Capture the cell that displays the provided text and extract its (X, Y) central coordinate. 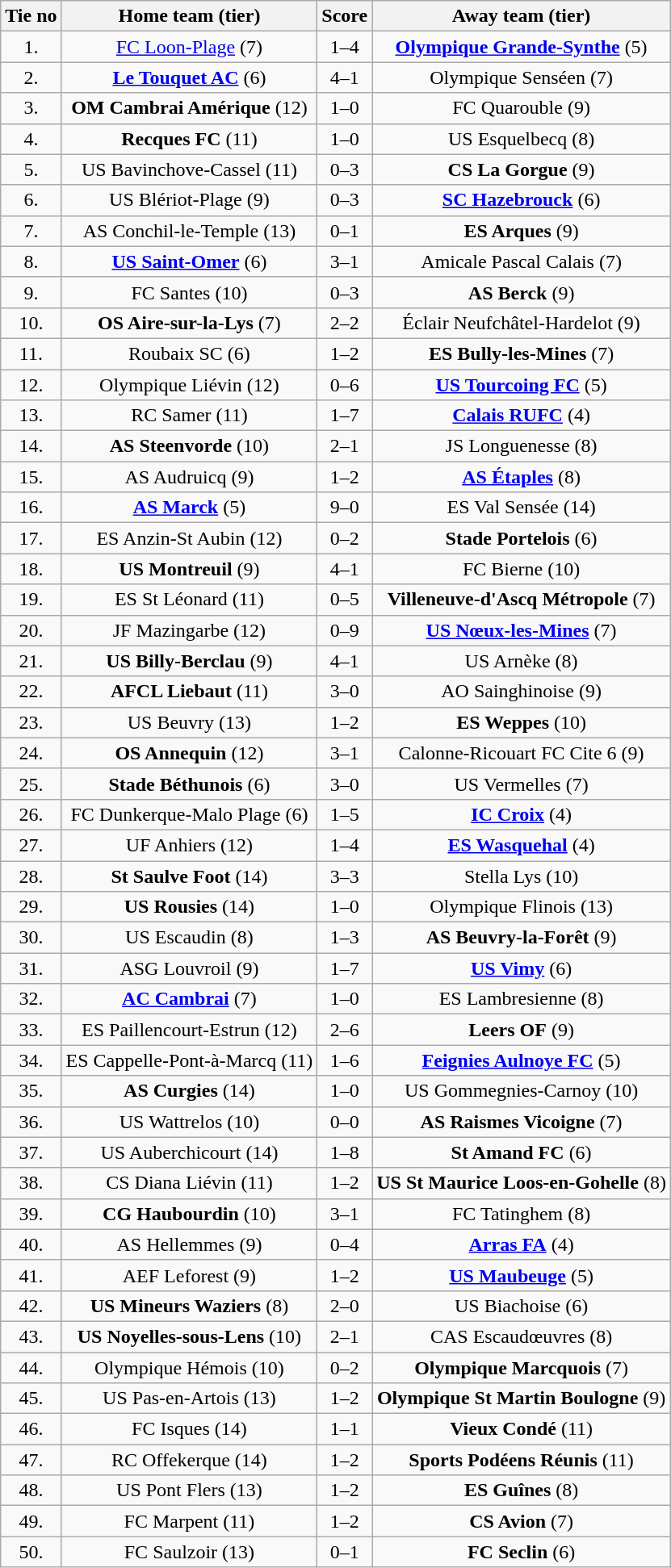
Le Touquet AC (6) (189, 77)
37. (31, 1152)
St Amand FC (6) (522, 1152)
0–5 (345, 600)
CS Avion (7) (522, 1521)
Sports Podéens Réunis (11) (522, 1460)
14. (31, 446)
FC Loon-Plage (7) (189, 47)
CS Diana Liévin (11) (189, 1183)
CS La Gorgue (9) (522, 169)
17. (31, 538)
Éclair Neufchâtel-Hardelot (9) (522, 323)
AS Raismes Vicoigne (7) (522, 1122)
OS Annequin (12) (189, 753)
CG Haubourdin (10) (189, 1214)
FC Saulzoir (13) (189, 1552)
AS Audruicq (9) (189, 477)
0–0 (345, 1122)
UF Anhiers (12) (189, 845)
2–2 (345, 323)
6. (31, 200)
0–4 (345, 1244)
Stella Lys (10) (522, 876)
OM Cambrai Amérique (12) (189, 108)
US Wattrelos (10) (189, 1122)
2–0 (345, 1306)
FC Seclin (6) (522, 1552)
RC Offekerque (14) (189, 1460)
SC Hazebrouck (6) (522, 200)
US Vimy (6) (522, 968)
Leers OF (9) (522, 1030)
Olympique St Martin Boulogne (9) (522, 1399)
AS Conchil-le-Temple (13) (189, 231)
US Maubeuge (5) (522, 1275)
US Gommegnies-Carnoy (10) (522, 1091)
US Esquelbecq (8) (522, 139)
AS Beuvry-la-Forêt (9) (522, 938)
2–6 (345, 1030)
US Mineurs Waziers (8) (189, 1306)
44. (31, 1368)
1–3 (345, 938)
AS Curgies (14) (189, 1091)
Calais RUFC (4) (522, 416)
US Escaudin (8) (189, 938)
9. (31, 292)
47. (31, 1460)
AS Steenvorde (10) (189, 446)
US Noyelles-sous-Lens (10) (189, 1336)
30. (31, 938)
10. (31, 323)
US Montreuil (9) (189, 569)
0–6 (345, 385)
US Vermelles (7) (522, 784)
Arras FA (4) (522, 1244)
US Rousies (14) (189, 907)
1–8 (345, 1152)
36. (31, 1122)
20. (31, 630)
8. (31, 261)
US St Maurice Loos-en-Gohelle (8) (522, 1183)
21. (31, 661)
Vieux Condé (11) (522, 1429)
Olympique Flinois (13) (522, 907)
CAS Escaudœuvres (8) (522, 1336)
Olympique Marcquois (7) (522, 1368)
RC Samer (11) (189, 416)
22. (31, 692)
1. (31, 47)
FC Bierne (10) (522, 569)
ES Arques (9) (522, 231)
4. (31, 139)
JS Longuenesse (8) (522, 446)
FC Isques (14) (189, 1429)
FC Dunkerque-Malo Plage (6) (189, 814)
24. (31, 753)
US Auberchicourt (14) (189, 1152)
25. (31, 784)
31. (31, 968)
18. (31, 569)
St Saulve Foot (14) (189, 876)
ES Cappelle-Pont-à-Marcq (11) (189, 1060)
50. (31, 1552)
27. (31, 845)
ASG Louvroil (9) (189, 968)
Calonne-Ricouart FC Cite 6 (9) (522, 753)
US Bavinchove-Cassel (11) (189, 169)
OS Aire-sur-la-Lys (7) (189, 323)
32. (31, 999)
1–6 (345, 1060)
Stade Béthunois (6) (189, 784)
3–3 (345, 876)
Stade Portelois (6) (522, 538)
1–1 (345, 1429)
AS Berck (9) (522, 292)
26. (31, 814)
46. (31, 1429)
33. (31, 1030)
40. (31, 1244)
38. (31, 1183)
39. (31, 1214)
ES Bully-les-Mines (7) (522, 353)
Away team (tier) (522, 16)
43. (31, 1336)
1–5 (345, 814)
Feignies Aulnoye FC (5) (522, 1060)
Roubaix SC (6) (189, 353)
41. (31, 1275)
Olympique Grande-Synthe (5) (522, 47)
3. (31, 108)
34. (31, 1060)
13. (31, 416)
ES Guînes (8) (522, 1491)
Olympique Hémois (10) (189, 1368)
Amicale Pascal Calais (7) (522, 261)
US Saint-Omer (6) (189, 261)
Olympique Senséen (7) (522, 77)
2. (31, 77)
ES Lambresienne (8) (522, 999)
FC Santes (10) (189, 292)
AS Étaples (8) (522, 477)
FC Quarouble (9) (522, 108)
JF Mazingarbe (12) (189, 630)
35. (31, 1091)
US Blériot-Plage (9) (189, 200)
AS Marck (5) (189, 508)
FC Marpent (11) (189, 1521)
IC Croix (4) (522, 814)
0–9 (345, 630)
11. (31, 353)
ES Weppes (10) (522, 722)
Villeneuve-d'Ascq Métropole (7) (522, 600)
US Tourcoing FC (5) (522, 385)
ES Paillencourt-Estrun (12) (189, 1030)
US Nœux-les-Mines (7) (522, 630)
12. (31, 385)
AEF Leforest (9) (189, 1275)
ES Wasquehal (4) (522, 845)
49. (31, 1521)
US Beuvry (13) (189, 722)
FC Tatinghem (8) (522, 1214)
48. (31, 1491)
Home team (tier) (189, 16)
Olympique Liévin (12) (189, 385)
29. (31, 907)
5. (31, 169)
9–0 (345, 508)
US Pas-en-Artois (13) (189, 1399)
Score (345, 16)
US Pont Flers (13) (189, 1491)
ES St Léonard (11) (189, 600)
42. (31, 1306)
15. (31, 477)
ES Val Sensée (14) (522, 508)
US Arnèke (8) (522, 661)
US Biachoise (6) (522, 1306)
16. (31, 508)
28. (31, 876)
Recques FC (11) (189, 139)
AS Hellemmes (9) (189, 1244)
AC Cambrai (7) (189, 999)
19. (31, 600)
45. (31, 1399)
23. (31, 722)
US Billy-Berclau (9) (189, 661)
ES Anzin-St Aubin (12) (189, 538)
7. (31, 231)
AFCL Liebaut (11) (189, 692)
Tie no (31, 16)
AO Sainghinoise (9) (522, 692)
